Identify which cell holds the provided text, then report its (X, Y) central coordinate. 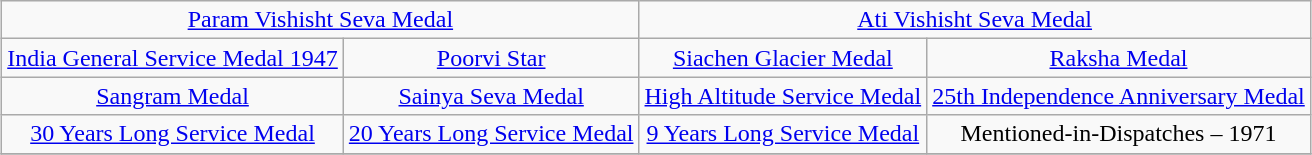
India General Service Medal 1947 (173, 58)
20 Years Long Service Medal (491, 134)
Raksha Medal (1119, 58)
High Altitude Service Medal (783, 96)
Ati Vishisht Seva Medal (974, 20)
Param Vishisht Seva Medal (320, 20)
30 Years Long Service Medal (173, 134)
25th Independence Anniversary Medal (1119, 96)
Siachen Glacier Medal (783, 58)
Mentioned-in-Dispatches – 1971 (1119, 134)
Poorvi Star (491, 58)
9 Years Long Service Medal (783, 134)
Sainya Seva Medal (491, 96)
Sangram Medal (173, 96)
